Scan for the cell matching the given text and deliver its [x, y] coordinate at center. 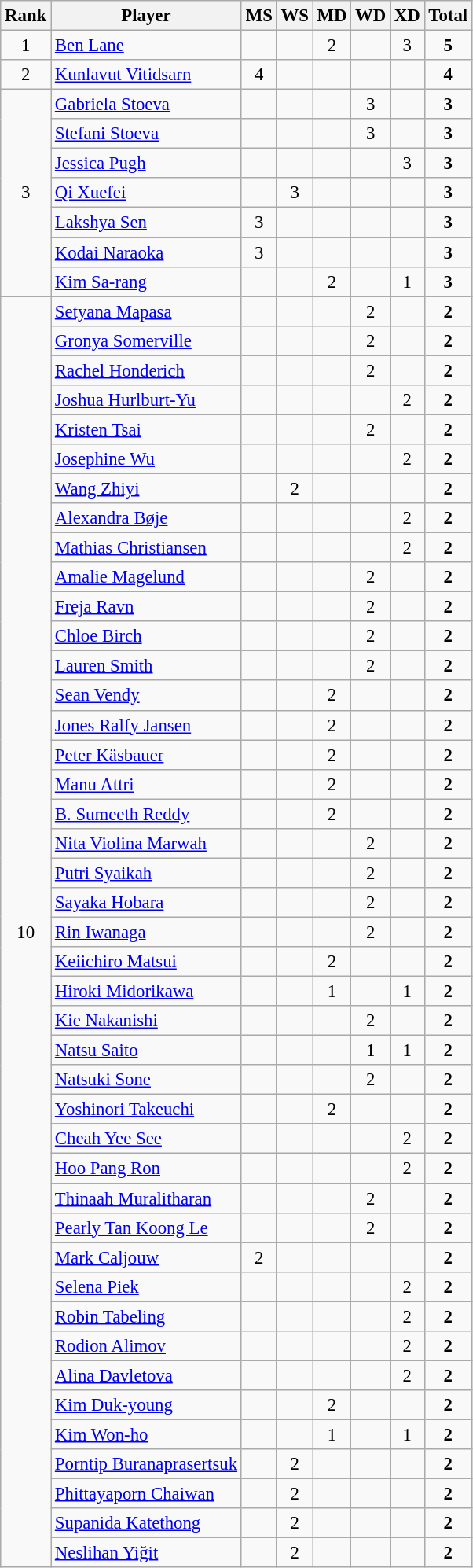
Mark Caljouw [146, 1257]
B. Sumeeth Reddy [146, 814]
Amalie Magelund [146, 577]
Lauren Smith [146, 666]
Gronya Somerville [146, 340]
Gabriela Stoeva [146, 105]
MD [332, 16]
Kie Nakanishi [146, 1021]
XD [408, 16]
Yoshinori Takeuchi [146, 1110]
Lakshya Sen [146, 223]
Mathias Christiansen [146, 548]
Alexandra Bøje [146, 518]
Manu Attri [146, 784]
Pearly Tan Koong Le [146, 1228]
Supanida Katethong [146, 1523]
Hoo Pang Ron [146, 1169]
Kim Duk-young [146, 1405]
Kim Sa-rang [146, 282]
Keiichiro Matsui [146, 962]
Rin Iwanaga [146, 932]
Porntip Buranaprasertsuk [146, 1464]
Selena Piek [146, 1286]
5 [448, 46]
Kristen Tsai [146, 429]
Kunlavut Vitidsarn [146, 75]
Freja Ravn [146, 607]
Chloe Birch [146, 636]
Hiroki Midorikawa [146, 992]
MS [259, 16]
Phittayaporn Chaiwan [146, 1494]
Peter Käsbauer [146, 755]
Setyana Mapasa [146, 311]
Kodai Naraoka [146, 252]
Total [448, 16]
Stefani Stoeva [146, 134]
Sayaka Hobara [146, 903]
Neslihan Yiğit [146, 1553]
Natsuki Sone [146, 1080]
Putri Syaikah [146, 873]
Wang Zhiyi [146, 488]
Ben Lane [146, 46]
Nita Violina Marwah [146, 844]
Rachel Honderich [146, 370]
Thinaah Muralitharan [146, 1198]
Josephine Wu [146, 459]
10 [26, 933]
Player [146, 16]
Cheah Yee See [146, 1139]
Joshua Hurlburt-Yu [146, 400]
Kim Won-ho [146, 1434]
Sean Vendy [146, 696]
WS [295, 16]
Rank [26, 16]
Natsu Saito [146, 1051]
Qi Xuefei [146, 193]
WD [371, 16]
Robin Tabeling [146, 1316]
Alina Davletova [146, 1375]
Jessica Pugh [146, 164]
Rodion Alimov [146, 1346]
Jones Ralfy Jansen [146, 725]
